From the cell containing the given text, extract its center point as [x, y] coordinate. 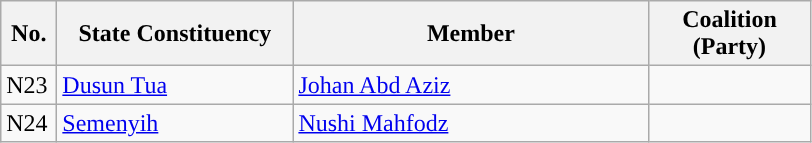
Dusun Tua [175, 85]
N24 [29, 123]
Member [471, 34]
N23 [29, 85]
Johan Abd Aziz [471, 85]
Nushi Mahfodz [471, 123]
Coalition (Party) [730, 34]
No. [29, 34]
State Constituency [175, 34]
Semenyih [175, 123]
